Identify which cell holds the provided text, then report its [X, Y] central coordinate. 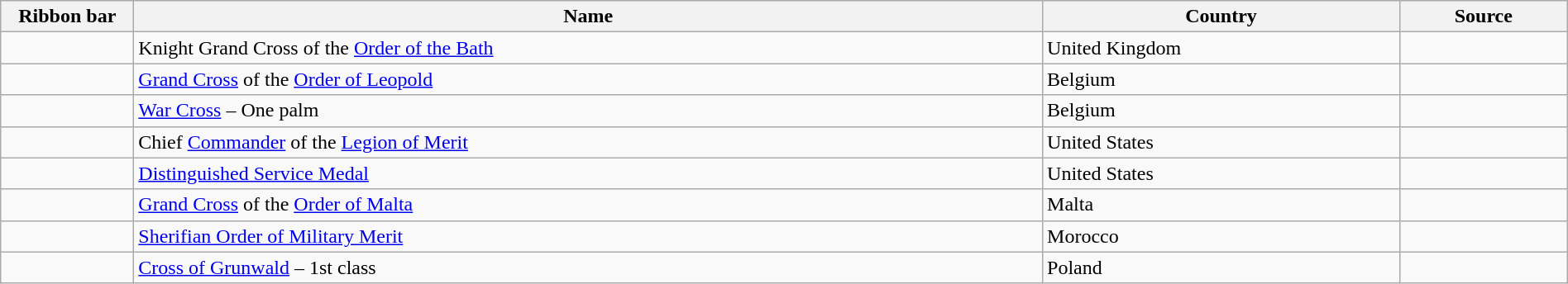
Sherifian Order of Military Merit [589, 236]
Chief Commander of the Legion of Merit [589, 142]
Country [1221, 17]
Grand Cross of the Order of Malta [589, 205]
Grand Cross of the Order of Leopold [589, 79]
United Kingdom [1221, 48]
Morocco [1221, 236]
Poland [1221, 267]
Malta [1221, 205]
Ribbon bar [68, 17]
Name [589, 17]
Cross of Grunwald – 1st class [589, 267]
Knight Grand Cross of the Order of the Bath [589, 48]
Distinguished Service Medal [589, 173]
War Cross – One palm [589, 111]
Source [1484, 17]
